Determine the [X, Y] coordinate at the center of the cell enclosing the given text.  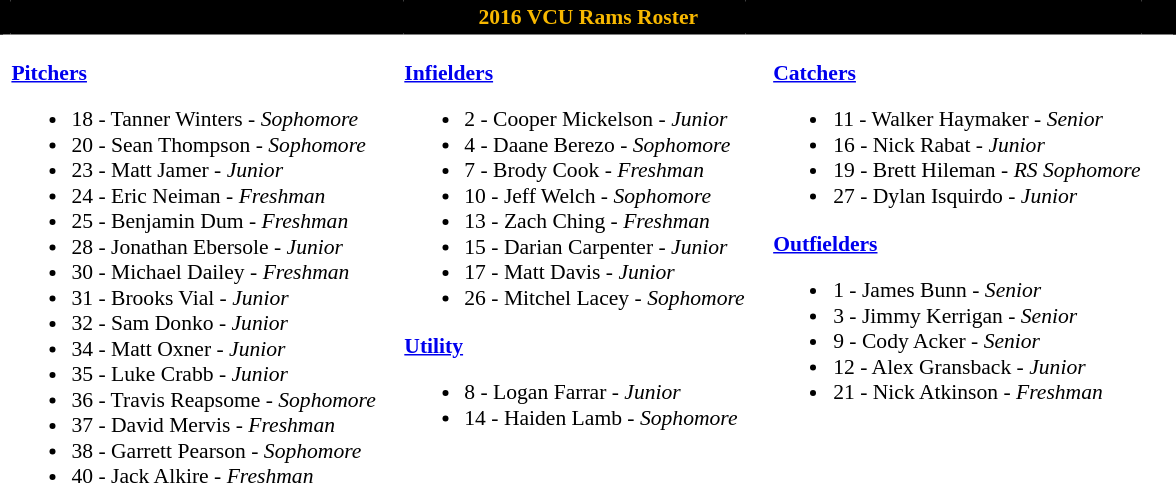
2016 VCU Rams Roster [589, 18]
